Provide the [x, y] coordinate of the cell's center where the given text is located.  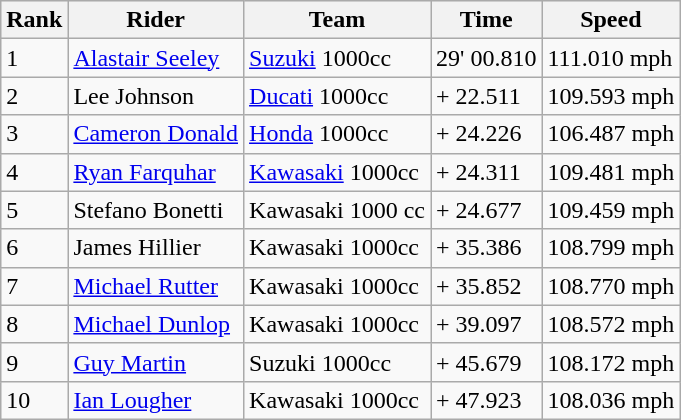
+ 47.923 [486, 400]
+ 24.226 [486, 134]
James Hillier [156, 248]
4 [34, 172]
Ryan Farquhar [156, 172]
Michael Dunlop [156, 324]
109.459 mph [611, 210]
3 [34, 134]
108.770 mph [611, 286]
8 [34, 324]
109.593 mph [611, 96]
10 [34, 400]
108.172 mph [611, 362]
Team [338, 20]
Rider [156, 20]
+ 45.679 [486, 362]
+ 35.852 [486, 286]
Cameron Donald [156, 134]
+ 22.511 [486, 96]
Time [486, 20]
6 [34, 248]
+ 24.677 [486, 210]
+ 39.097 [486, 324]
Guy Martin [156, 362]
Ian Lougher [156, 400]
1 [34, 58]
111.010 mph [611, 58]
108.036 mph [611, 400]
106.487 mph [611, 134]
Michael Rutter [156, 286]
Rank [34, 20]
Speed [611, 20]
108.799 mph [611, 248]
108.572 mph [611, 324]
Ducati 1000cc [338, 96]
Stefano Bonetti [156, 210]
Kawasaki 1000 cc [338, 210]
109.481 mph [611, 172]
2 [34, 96]
29' 00.810 [486, 58]
Alastair Seeley [156, 58]
+ 35.386 [486, 248]
+ 24.311 [486, 172]
Honda 1000cc [338, 134]
9 [34, 362]
7 [34, 286]
5 [34, 210]
Lee Johnson [156, 96]
